For the text-containing cell, return its midpoint in [X, Y] coordinate format. 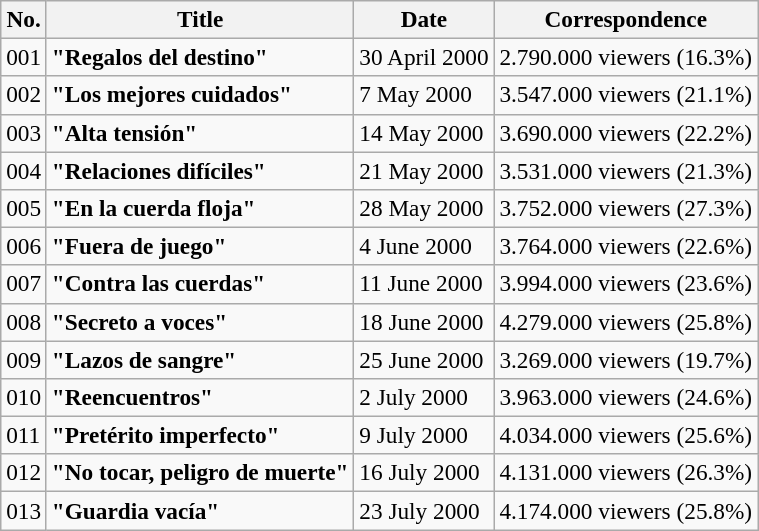
4.174.000 viewers (25.8%) [626, 510]
008 [24, 322]
3.531.000 viewers (21.3%) [626, 170]
"En la cuerda floja" [200, 208]
012 [24, 473]
002 [24, 95]
Date [424, 19]
3.547.000 viewers (21.1%) [626, 95]
005 [24, 208]
007 [24, 284]
"Lazos de sangre" [200, 359]
2.790.000 viewers (16.3%) [626, 57]
3.690.000 viewers (22.2%) [626, 133]
14 May 2000 [424, 133]
2 July 2000 [424, 397]
"Secreto a voces" [200, 322]
16 July 2000 [424, 473]
7 May 2000 [424, 95]
"Relaciones difíciles" [200, 170]
3.963.000 viewers (24.6%) [626, 397]
9 July 2000 [424, 435]
3.994.000 viewers (23.6%) [626, 284]
11 June 2000 [424, 284]
25 June 2000 [424, 359]
30 April 2000 [424, 57]
"Pretérito imperfecto" [200, 435]
"No tocar, peligro de muerte" [200, 473]
4 June 2000 [424, 246]
21 May 2000 [424, 170]
013 [24, 510]
4.279.000 viewers (25.8%) [626, 322]
28 May 2000 [424, 208]
006 [24, 246]
009 [24, 359]
"Contra las cuerdas" [200, 284]
010 [24, 397]
3.752.000 viewers (27.3%) [626, 208]
"Alta tensión" [200, 133]
"Guardia vacía" [200, 510]
Correspondence [626, 19]
Title [200, 19]
3.269.000 viewers (19.7%) [626, 359]
4.131.000 viewers (26.3%) [626, 473]
001 [24, 57]
18 June 2000 [424, 322]
"Los mejores cuidados" [200, 95]
011 [24, 435]
No. [24, 19]
23 July 2000 [424, 510]
4.034.000 viewers (25.6%) [626, 435]
"Regalos del destino" [200, 57]
3.764.000 viewers (22.6%) [626, 246]
"Fuera de juego" [200, 246]
004 [24, 170]
"Reencuentros" [200, 397]
003 [24, 133]
